Determine the (x, y) coordinate at the center of the cell enclosing the given text.  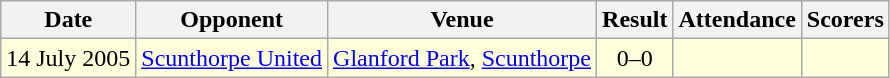
Glanford Park, Scunthorpe (462, 58)
14 July 2005 (68, 58)
Scunthorpe United (232, 58)
Scorers (845, 20)
Date (68, 20)
Result (635, 20)
Attendance (737, 20)
Venue (462, 20)
0–0 (635, 58)
Opponent (232, 20)
